Locate the cell with the specified text and output its (X, Y) center coordinate. 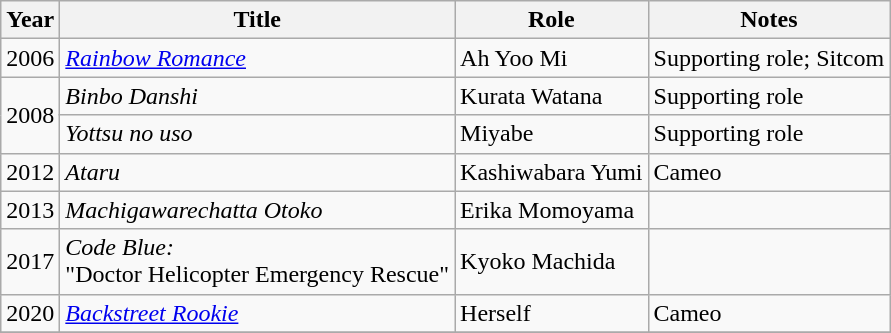
Kyoko Machida (552, 262)
2012 (30, 172)
Erika Momoyama (552, 210)
Rainbow Romance (258, 58)
Miyabe (552, 134)
Code Blue:"Doctor Helicopter Emergency Rescue" (258, 262)
Ah Yoo Mi (552, 58)
Notes (769, 20)
Binbo Danshi (258, 96)
Yottsu no uso (258, 134)
Role (552, 20)
2013 (30, 210)
2006 (30, 58)
Title (258, 20)
2017 (30, 262)
Herself (552, 313)
2008 (30, 115)
Backstreet Rookie (258, 313)
Machigawarechatta Otoko (258, 210)
Year (30, 20)
Supporting role; Sitcom (769, 58)
2020 (30, 313)
Ataru (258, 172)
Kurata Watana (552, 96)
Kashiwabara Yumi (552, 172)
